Locate the cell with the specified text and output its (X, Y) center coordinate. 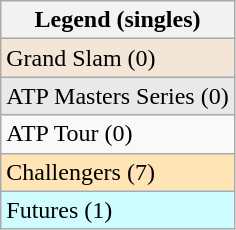
ATP Masters Series (0) (118, 96)
Grand Slam (0) (118, 58)
Challengers (7) (118, 172)
Legend (singles) (118, 20)
Futures (1) (118, 210)
ATP Tour (0) (118, 134)
